Provide the [x, y] coordinate of the cell's center where the given text is located.  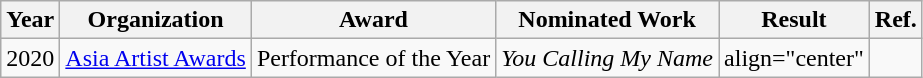
Result [794, 20]
align="center" [794, 58]
You Calling My Name [608, 58]
Organization [156, 20]
Asia Artist Awards [156, 58]
Award [373, 20]
Performance of the Year [373, 58]
Year [30, 20]
Ref. [896, 20]
2020 [30, 58]
Nominated Work [608, 20]
